Locate the cell with the specified text and output its (x, y) center coordinate. 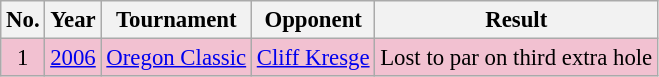
Opponent (312, 20)
Lost to par on third extra hole (516, 58)
Tournament (176, 20)
1 (23, 58)
No. (23, 20)
2006 (73, 58)
Year (73, 20)
Oregon Classic (176, 58)
Cliff Kresge (312, 58)
Result (516, 20)
